Return (x, y) of the center of cell containing provided text 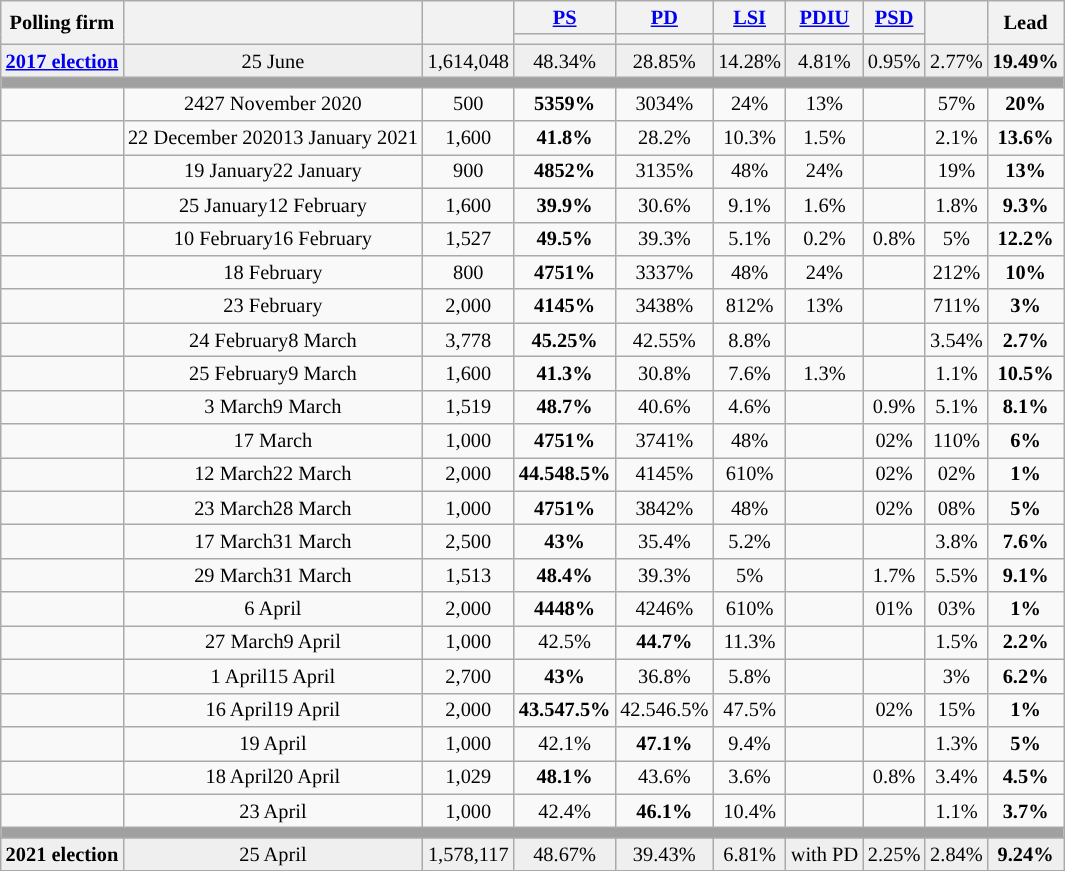
PSD (894, 17)
39.43% (664, 854)
30.6% (664, 205)
1.7% (894, 575)
25 February9 March (273, 373)
3135% (664, 171)
42.4% (564, 811)
43.6% (664, 777)
23 March28 March (273, 508)
10 February16 February (273, 239)
44.548.5% (564, 474)
4246% (664, 609)
47.1% (664, 743)
42.5% (564, 642)
1.6% (824, 205)
8.8% (750, 340)
1.8% (956, 205)
20% (1026, 104)
40.6% (664, 407)
3337% (664, 272)
1 April15 April (273, 676)
with PD (824, 854)
1,578,117 (468, 854)
4.81% (824, 61)
23 February (273, 306)
900 (468, 171)
42.546.5% (664, 710)
42.1% (564, 743)
9.3% (1026, 205)
15% (956, 710)
9.24% (1026, 854)
24 February8 March (273, 340)
1,527 (468, 239)
19 January22 January (273, 171)
42.55% (664, 340)
LSI (750, 17)
39.9% (564, 205)
4.5% (1026, 777)
23 April (273, 811)
3.7% (1026, 811)
5359% (564, 104)
25 April (273, 854)
49.5% (564, 239)
3,778 (468, 340)
812% (750, 306)
0.2% (824, 239)
46.1% (664, 811)
3 March9 March (273, 407)
48.7% (564, 407)
08% (956, 508)
18 April20 April (273, 777)
5.2% (750, 541)
10.5% (1026, 373)
41.3% (564, 373)
5.8% (750, 676)
0.95% (894, 61)
44.7% (664, 642)
2,700 (468, 676)
12 March22 March (273, 474)
19% (956, 171)
4.6% (750, 407)
3.54% (956, 340)
PS (564, 17)
5.5% (956, 575)
13.6% (1026, 138)
2427 November 2020 (273, 104)
25 June (273, 61)
800 (468, 272)
18 February (273, 272)
22 December 202013 January 2021 (273, 138)
8.1% (1026, 407)
25 January12 February (273, 205)
212% (956, 272)
35.4% (664, 541)
3842% (664, 508)
48.1% (564, 777)
28.2% (664, 138)
48.67% (564, 854)
1,614,048 (468, 61)
0.9% (894, 407)
10.4% (750, 811)
17 March (273, 441)
27 March9 April (273, 642)
2.7% (1026, 340)
41.8% (564, 138)
6 April (273, 609)
30.8% (664, 373)
28.85% (664, 61)
10.3% (750, 138)
PD (664, 17)
9.4% (750, 743)
57% (956, 104)
19 April (273, 743)
3034% (664, 104)
12.2% (1026, 239)
43.547.5% (564, 710)
2.1% (956, 138)
3438% (664, 306)
2.2% (1026, 642)
4448% (564, 609)
36.8% (664, 676)
6.81% (750, 854)
6% (1026, 441)
2.25% (894, 854)
17 March31 March (273, 541)
11.3% (750, 642)
500 (468, 104)
2017 election (62, 61)
14.28% (750, 61)
01% (894, 609)
3.8% (956, 541)
Lead (1026, 22)
2.84% (956, 854)
3.6% (750, 777)
47.5% (750, 710)
1,513 (468, 575)
Polling firm (62, 22)
48.4% (564, 575)
6.2% (1026, 676)
48.34% (564, 61)
1,519 (468, 407)
03% (956, 609)
2.77% (956, 61)
3.4% (956, 777)
29 March31 March (273, 575)
2021 election (62, 854)
45.25% (564, 340)
PDIU (824, 17)
110% (956, 441)
2,500 (468, 541)
711% (956, 306)
3741% (664, 441)
19.49% (1026, 61)
16 April19 April (273, 710)
10% (1026, 272)
4852% (564, 171)
1,029 (468, 777)
